Search for the cell housing the specified text and yield its [x, y] center coordinate. 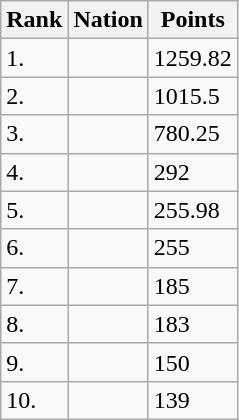
292 [192, 172]
8. [34, 324]
9. [34, 362]
5. [34, 210]
6. [34, 248]
4. [34, 172]
185 [192, 286]
1259.82 [192, 58]
3. [34, 134]
183 [192, 324]
139 [192, 400]
1. [34, 58]
Nation [108, 20]
2. [34, 96]
1015.5 [192, 96]
780.25 [192, 134]
150 [192, 362]
10. [34, 400]
Points [192, 20]
255 [192, 248]
Rank [34, 20]
255.98 [192, 210]
7. [34, 286]
